Locate the cell with the specified text and output its [X, Y] center coordinate. 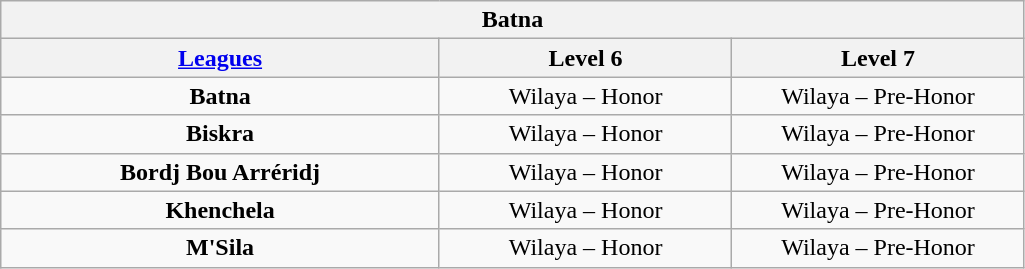
Level 6 [585, 58]
Level 7 [878, 58]
M'Sila [220, 248]
Biskra [220, 134]
Leagues [220, 58]
Khenchela [220, 210]
Bordj Bou Arréridj [220, 172]
